Return the [X, Y] coordinate for the center point of the cell that contains the specified text.  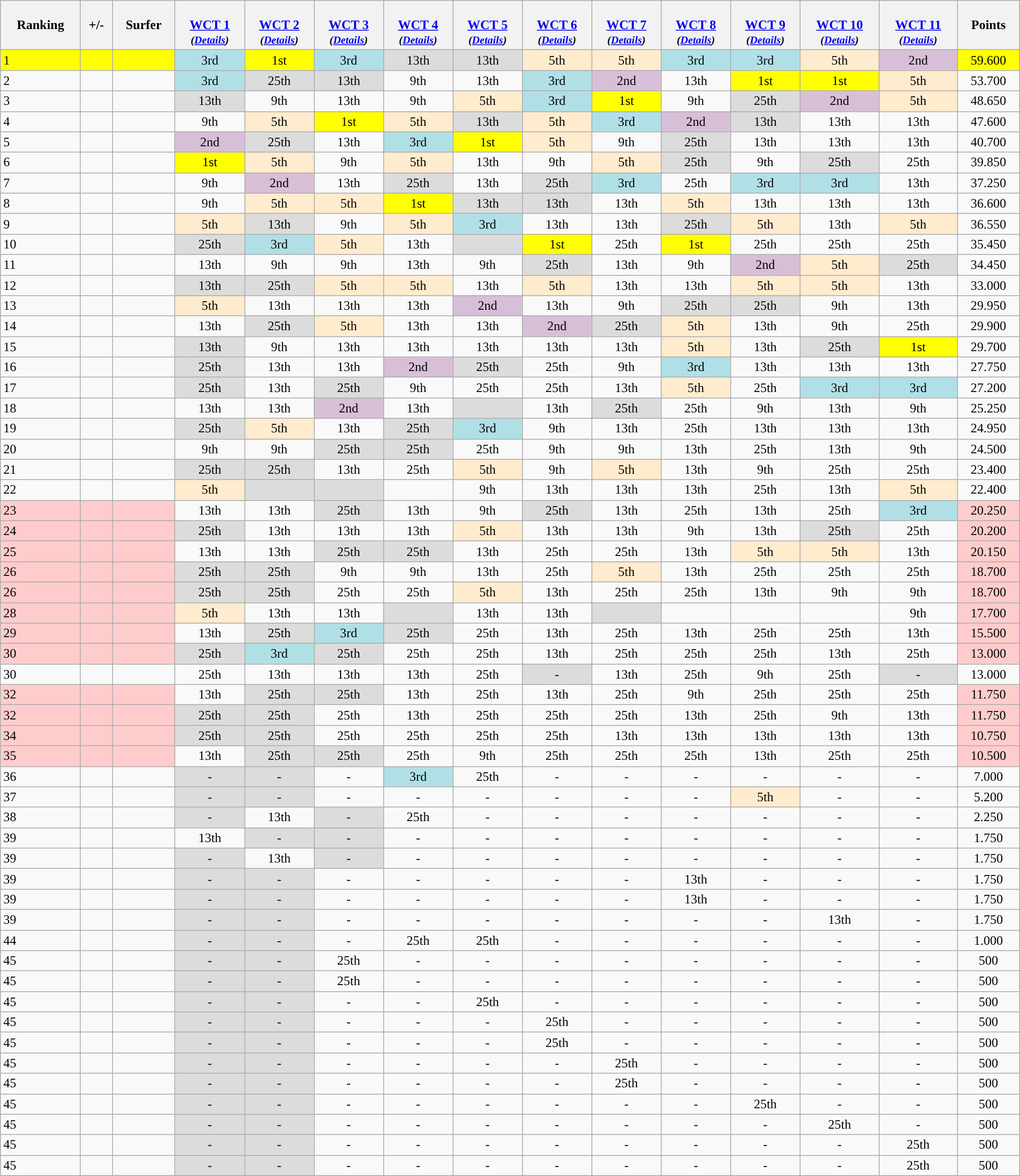
29.900 [988, 326]
23 [41, 510]
28 [41, 612]
3 [41, 101]
20 [41, 449]
25.250 [988, 408]
20.250 [988, 510]
27.750 [988, 367]
9 [41, 224]
34 [41, 736]
24.500 [988, 449]
35 [41, 756]
WCT 2 (Details) [279, 25]
+/- [97, 25]
37.250 [988, 183]
27.200 [988, 388]
WCT 10 (Details) [839, 25]
Surfer [144, 25]
48.650 [988, 101]
29 [41, 633]
15.500 [988, 633]
10 [41, 244]
14 [41, 326]
36 [41, 776]
47.600 [988, 122]
2 [41, 81]
Ranking [41, 25]
24.950 [988, 429]
WCT 11 (Details) [918, 25]
36.600 [988, 203]
23.400 [988, 469]
8 [41, 203]
5 [41, 142]
1 [41, 60]
36.550 [988, 224]
17 [41, 388]
20.200 [988, 531]
15 [41, 347]
1.000 [988, 940]
40.700 [988, 142]
22 [41, 490]
WCT 6 (Details) [557, 25]
7.000 [988, 776]
6 [41, 162]
18 [41, 408]
WCT 7 (Details) [626, 25]
12 [41, 286]
35.450 [988, 244]
39.850 [988, 162]
38 [41, 817]
WCT 8 (Details) [696, 25]
21 [41, 469]
53.700 [988, 81]
WCT 1 (Details) [210, 25]
4 [41, 122]
29.700 [988, 347]
5.200 [988, 797]
44 [41, 940]
WCT 9 (Details) [765, 25]
13 [41, 306]
7 [41, 183]
19 [41, 429]
10.750 [988, 736]
22.400 [988, 490]
11 [41, 265]
16 [41, 367]
2.250 [988, 817]
Points [988, 25]
34.450 [988, 265]
29.950 [988, 306]
24 [41, 531]
59.600 [988, 60]
25 [41, 551]
WCT 5 (Details) [487, 25]
37 [41, 797]
WCT 3 (Details) [349, 25]
10.500 [988, 756]
17.700 [988, 612]
WCT 4 (Details) [419, 25]
33.000 [988, 286]
20.150 [988, 551]
